Capture the cell that displays the provided text and extract its (x, y) central coordinate. 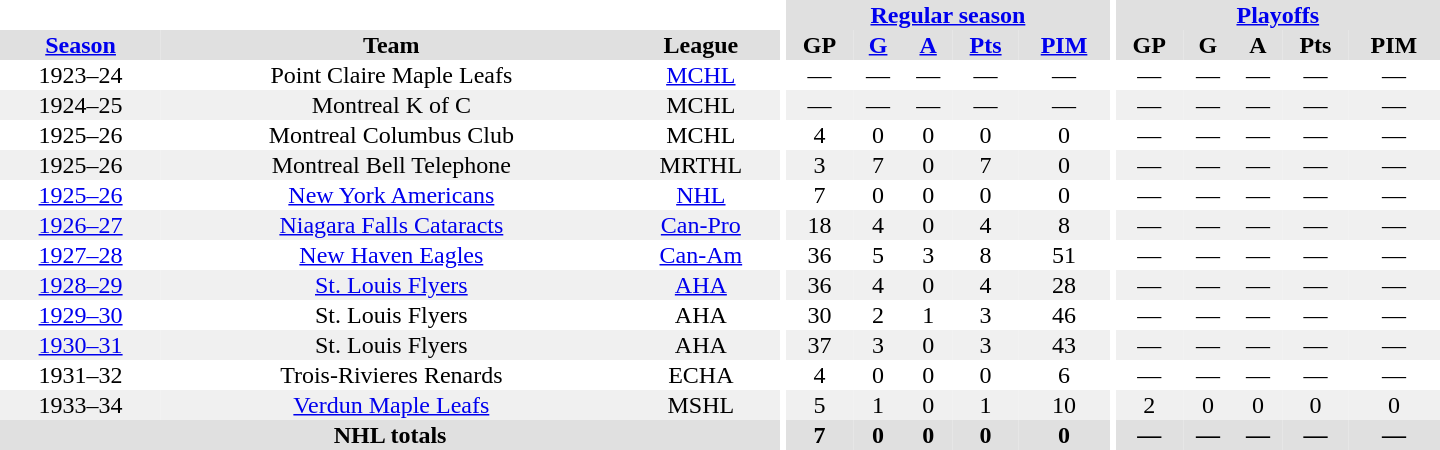
37 (820, 345)
Montreal Columbus Club (391, 135)
Can-Pro (700, 225)
1928–29 (80, 285)
1933–34 (80, 405)
51 (1064, 255)
28 (1064, 285)
Verdun Maple Leafs (391, 405)
46 (1064, 315)
MSHL (700, 405)
NHL totals (390, 435)
Niagara Falls Cataracts (391, 225)
Can-Am (700, 255)
League (700, 45)
New York Americans (391, 195)
1930–31 (80, 345)
Montreal Bell Telephone (391, 165)
NHL (700, 195)
18 (820, 225)
New Haven Eagles (391, 255)
1931–32 (80, 375)
Trois-Rivieres Renards (391, 375)
Regular season (948, 15)
Season (80, 45)
1924–25 (80, 105)
1923–24 (80, 75)
1929–30 (80, 315)
10 (1064, 405)
Montreal K of C (391, 105)
ECHA (700, 375)
Team (391, 45)
MRTHL (700, 165)
43 (1064, 345)
30 (820, 315)
1927–28 (80, 255)
6 (1064, 375)
Point Claire Maple Leafs (391, 75)
1926–27 (80, 225)
Playoffs (1278, 15)
